Pinpoint the cell where the given text exists, returning its [x, y] midpoint coordinate. 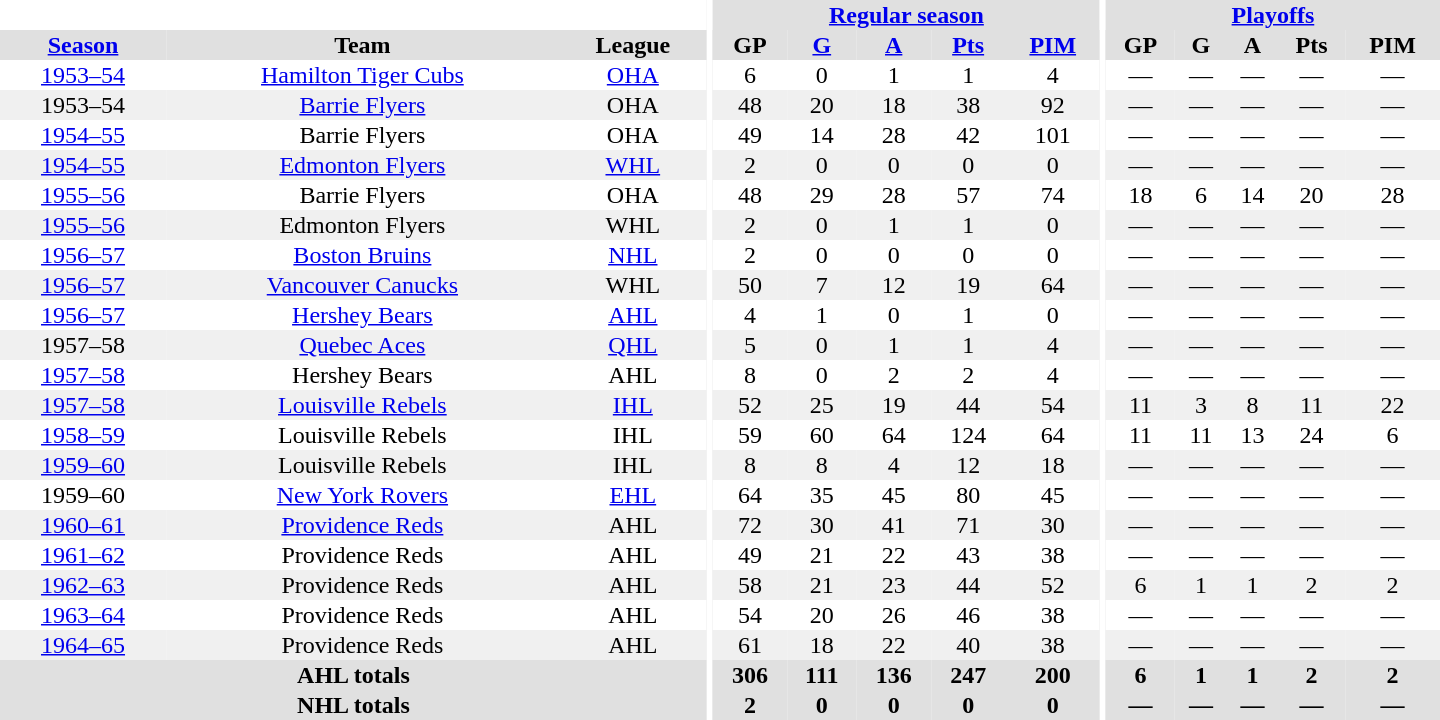
Boston Bruins [362, 255]
7 [822, 285]
41 [893, 525]
1963–64 [83, 615]
71 [968, 525]
124 [968, 435]
13 [1253, 435]
60 [822, 435]
5 [750, 345]
3 [1201, 405]
League [633, 45]
1964–65 [83, 645]
QHL [633, 345]
26 [893, 615]
42 [968, 135]
247 [968, 675]
43 [968, 555]
EHL [633, 495]
59 [750, 435]
1960–61 [83, 525]
72 [750, 525]
24 [1312, 435]
50 [750, 285]
Playoffs [1273, 15]
NHL totals [354, 705]
74 [1052, 195]
200 [1052, 675]
101 [1052, 135]
136 [893, 675]
Regular season [906, 15]
111 [822, 675]
AHL totals [354, 675]
92 [1052, 105]
40 [968, 645]
Quebec Aces [362, 345]
35 [822, 495]
23 [893, 585]
61 [750, 645]
1962–63 [83, 585]
25 [822, 405]
Vancouver Canucks [362, 285]
29 [822, 195]
1961–62 [83, 555]
58 [750, 585]
New York Rovers [362, 495]
Hamilton Tiger Cubs [362, 75]
1958–59 [83, 435]
57 [968, 195]
Season [83, 45]
306 [750, 675]
NHL [633, 255]
80 [968, 495]
Team [362, 45]
46 [968, 615]
